Detect which cell encompasses the target text, then output its (x, y) center coordinate. 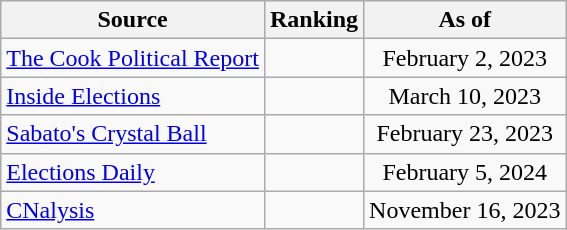
The Cook Political Report (133, 58)
As of (465, 20)
February 5, 2024 (465, 172)
February 2, 2023 (465, 58)
November 16, 2023 (465, 210)
Sabato's Crystal Ball (133, 134)
Inside Elections (133, 96)
March 10, 2023 (465, 96)
Source (133, 20)
Ranking (314, 20)
CNalysis (133, 210)
February 23, 2023 (465, 134)
Elections Daily (133, 172)
